Return the [X, Y] coordinate for the center point of the cell that contains the specified text.  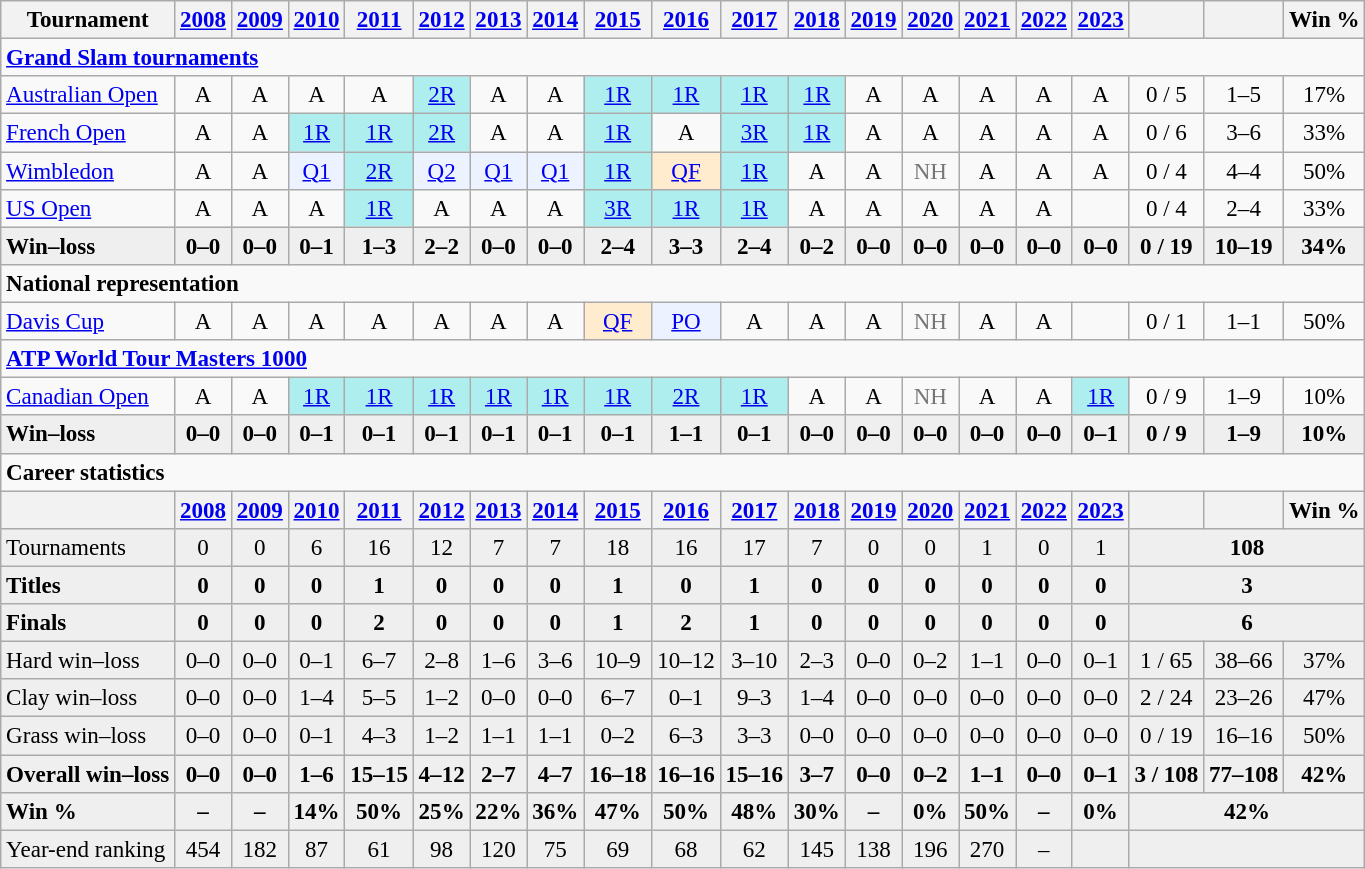
0 / 1 [1166, 322]
1–5 [1244, 95]
Finals [88, 623]
Tournament [88, 20]
US Open [88, 209]
ATP World Tour Masters 1000 [683, 359]
145 [816, 849]
4–3 [379, 736]
18 [618, 548]
Overall win–loss [88, 774]
108 [1247, 548]
23–26 [1244, 698]
36% [556, 812]
34% [1324, 246]
3–10 [754, 661]
69 [618, 849]
87 [316, 849]
2–8 [442, 661]
77–108 [1244, 774]
2–3 [816, 661]
68 [686, 849]
French Open [88, 133]
Hard win–loss [88, 661]
Titles [88, 585]
2–7 [498, 774]
98 [442, 849]
0 / 5 [1166, 95]
17 [754, 548]
1–3 [379, 246]
15–16 [754, 774]
37% [1324, 661]
25% [442, 812]
30% [816, 812]
120 [498, 849]
Davis Cup [88, 322]
454 [204, 849]
4–12 [442, 774]
10–12 [686, 661]
National representation [683, 284]
Grass win–loss [88, 736]
Q2 [442, 171]
3 / 108 [1166, 774]
Tournaments [88, 548]
2 / 24 [1166, 698]
10–19 [1244, 246]
48% [754, 812]
Grand Slam tournaments [683, 58]
9–3 [754, 698]
4–4 [1244, 171]
3–7 [816, 774]
2–2 [442, 246]
Career statistics [683, 472]
5–5 [379, 698]
75 [556, 849]
182 [260, 849]
Year-end ranking [88, 849]
6–3 [686, 736]
17% [1324, 95]
16–18 [618, 774]
12 [442, 548]
Australian Open [88, 95]
62 [754, 849]
22% [498, 812]
Clay win–loss [88, 698]
PO [686, 322]
0 / 6 [1166, 133]
10–9 [618, 661]
1 / 65 [1166, 661]
4–7 [556, 774]
15–15 [379, 774]
196 [930, 849]
138 [874, 849]
Canadian Open [88, 397]
14% [316, 812]
38–66 [1244, 661]
3 [1247, 585]
Wimbledon [88, 171]
270 [988, 849]
61 [379, 849]
